Capture the cell that displays the provided text and extract its [x, y] central coordinate. 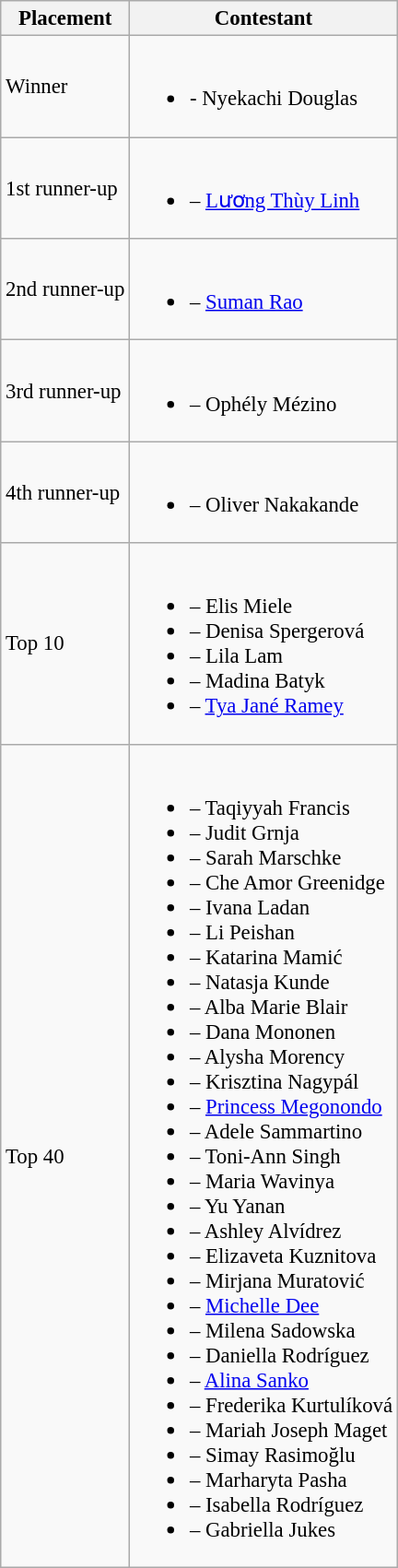
– Ophély Mézino [263, 391]
Top 10 [65, 643]
Top 40 [65, 1156]
2nd runner-up [65, 289]
– Lương Thùy Linh [263, 188]
3rd runner-up [65, 391]
1st runner-up [65, 188]
– Suman Rao [263, 289]
- Nyekachi Douglas [263, 87]
– Elis Miele – Denisa Spergerová – Lila Lam – Madina Batyk – Tya Jané Ramey [263, 643]
Placement [65, 18]
Contestant [263, 18]
4th runner-up [65, 492]
Winner [65, 87]
– Oliver Nakakande [263, 492]
